Provide the (X, Y) coordinate of the cell's center where the given text is located.  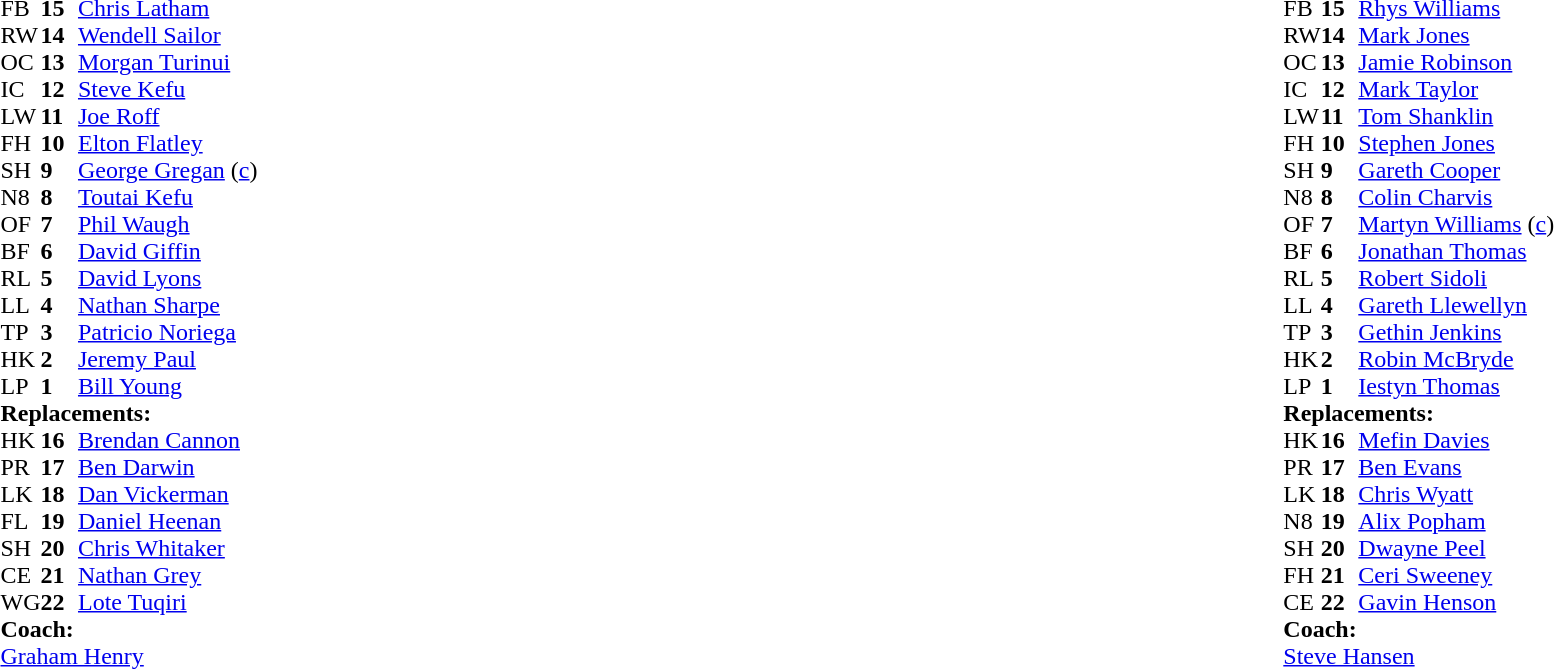
Gareth Cooper (1456, 170)
FL (20, 522)
Robin McBryde (1456, 360)
Gareth Llewellyn (1456, 306)
Ben Darwin (168, 468)
Jeremy Paul (168, 360)
Alix Popham (1456, 522)
Dwayne Peel (1456, 548)
Nathan Sharpe (168, 306)
Gavin Henson (1456, 602)
Martyn Williams (c) (1456, 224)
Mark Taylor (1456, 90)
Tom Shanklin (1456, 116)
Joe Roff (168, 116)
Jonathan Thomas (1456, 252)
Colin Charvis (1456, 198)
Gethin Jenkins (1456, 332)
Steve Kefu (168, 90)
Ben Evans (1456, 468)
Bill Young (168, 386)
Mefin Davies (1456, 440)
Morgan Turinui (168, 62)
Stephen Jones (1456, 144)
WG (20, 602)
Jamie Robinson (1456, 62)
Patricio Noriega (168, 332)
Chris Whitaker (168, 548)
Robert Sidoli (1456, 278)
Toutai Kefu (168, 198)
Iestyn Thomas (1456, 386)
Wendell Sailor (168, 36)
Ceri Sweeney (1456, 576)
Elton Flatley (168, 144)
Dan Vickerman (168, 494)
Lote Tuqiri (168, 602)
Steve Hansen (1418, 656)
Brendan Cannon (168, 440)
Mark Jones (1456, 36)
David Lyons (168, 278)
Graham Henry (128, 656)
George Gregan (c) (168, 170)
David Giffin (168, 252)
Phil Waugh (168, 224)
Daniel Heenan (168, 522)
Chris Wyatt (1456, 494)
Nathan Grey (168, 576)
